For the text-containing cell, return its midpoint in (x, y) coordinate format. 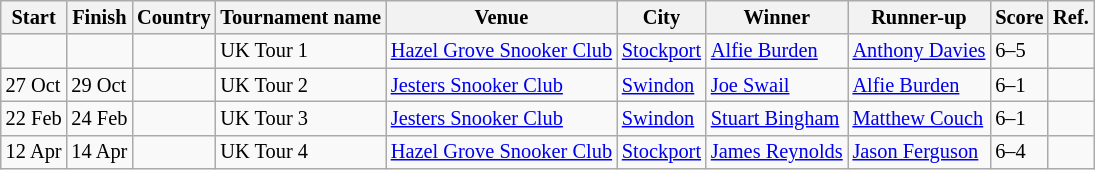
UK Tour 2 (301, 85)
James Reynolds (777, 152)
UK Tour 3 (301, 118)
UK Tour 4 (301, 152)
Ref. (1070, 17)
14 Apr (99, 152)
6–4 (1019, 152)
12 Apr (34, 152)
Venue (502, 17)
Runner-up (920, 17)
27 Oct (34, 85)
UK Tour 1 (301, 51)
Score (1019, 17)
22 Feb (34, 118)
24 Feb (99, 118)
Matthew Couch (920, 118)
Stuart Bingham (777, 118)
29 Oct (99, 85)
6–5 (1019, 51)
City (662, 17)
Country (174, 17)
Winner (777, 17)
Joe Swail (777, 85)
Tournament name (301, 17)
Start (34, 17)
Jason Ferguson (920, 152)
Finish (99, 17)
Anthony Davies (920, 51)
